Return the [x, y] coordinate for the center point of the cell that contains the specified text.  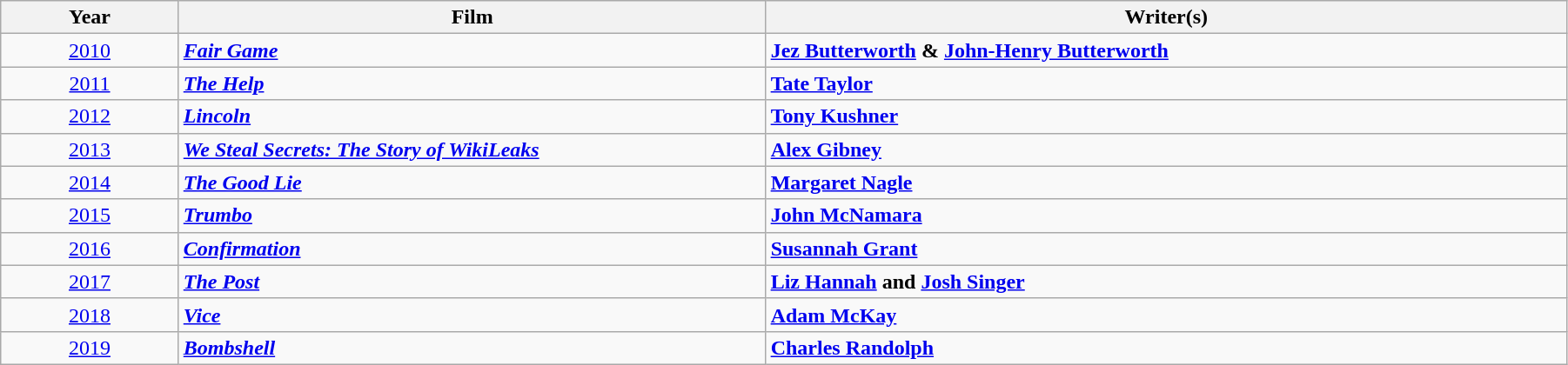
Liz Hannah and Josh Singer [1166, 282]
2017 [90, 282]
The Post [472, 282]
2011 [90, 83]
2019 [90, 348]
Bombshell [472, 348]
2014 [90, 182]
Film [472, 17]
Susannah Grant [1166, 249]
Charles Randolph [1166, 348]
2018 [90, 315]
Trumbo [472, 216]
Vice [472, 315]
2015 [90, 216]
The Help [472, 83]
Tate Taylor [1166, 83]
John McNamara [1166, 216]
Fair Game [472, 50]
2016 [90, 249]
Confirmation [472, 249]
Writer(s) [1166, 17]
2013 [90, 149]
2012 [90, 116]
Year [90, 17]
We Steal Secrets: The Story of WikiLeaks [472, 149]
2010 [90, 50]
Adam McKay [1166, 315]
Tony Kushner [1166, 116]
Alex Gibney [1166, 149]
The Good Lie [472, 182]
Margaret Nagle [1166, 182]
Jez Butterworth & John-Henry Butterworth [1166, 50]
Lincoln [472, 116]
